Output the (x, y) coordinate of the center of the cell containing the given text.  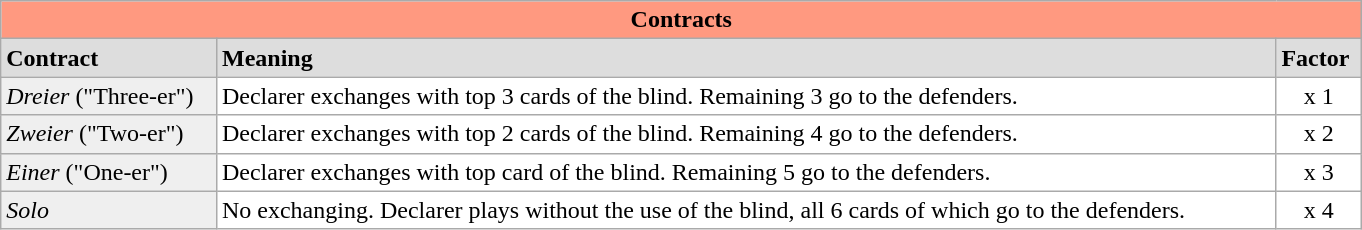
Dreier ("Three-er") (109, 96)
Declarer exchanges with top card of the blind. Remaining 5 go to the defenders. (746, 172)
No exchanging. Declarer plays without the use of the blind, all 6 cards of which go to the defenders. (746, 210)
Contracts (682, 20)
Declarer exchanges with top 3 cards of the blind. Remaining 3 go to the defenders. (746, 96)
x 2 (1319, 134)
Contract (109, 58)
x 4 (1319, 210)
Solo (109, 210)
Factor (1319, 58)
Meaning (746, 58)
Einer ("One-er") (109, 172)
x 3 (1319, 172)
Declarer exchanges with top 2 cards of the blind. Remaining 4 go to the defenders. (746, 134)
Zweier ("Two-er") (109, 134)
x 1 (1319, 96)
